Return the (X, Y) coordinate for the center point of the cell that contains the specified text.  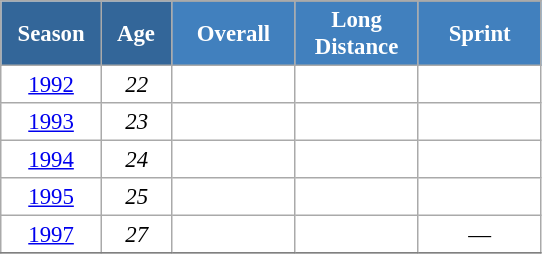
Season (52, 34)
1995 (52, 197)
1997 (52, 235)
1992 (52, 85)
1993 (52, 122)
27 (136, 235)
Long Distance (356, 34)
22 (136, 85)
Sprint (480, 34)
Age (136, 34)
23 (136, 122)
25 (136, 197)
— (480, 235)
1994 (52, 160)
Overall (234, 34)
24 (136, 160)
